Return the (x, y) coordinate for the center point of the cell that contains the specified text.  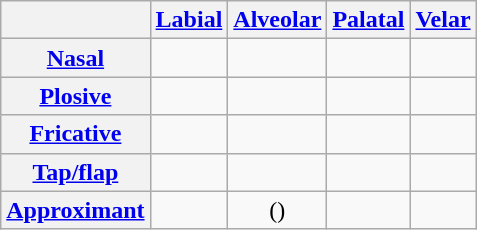
Velar (443, 20)
Plosive (76, 96)
Palatal (368, 20)
Tap/flap (76, 172)
Labial (189, 20)
Alveolar (278, 20)
() (278, 210)
Approximant (76, 210)
Nasal (76, 58)
Fricative (76, 134)
